Locate the cell with the specified text and output its (x, y) center coordinate. 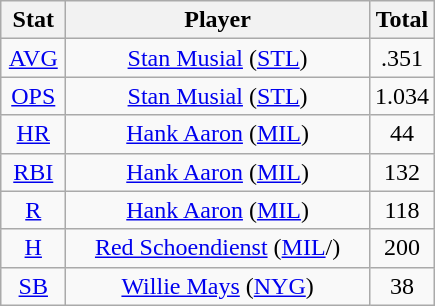
1.034 (402, 96)
.351 (402, 58)
OPS (34, 96)
SB (34, 286)
H (34, 248)
44 (402, 134)
RBI (34, 172)
Stat (34, 20)
132 (402, 172)
HR (34, 134)
Player (218, 20)
Red Schoendienst (MIL/) (218, 248)
200 (402, 248)
R (34, 210)
118 (402, 210)
Willie Mays (NYG) (218, 286)
AVG (34, 58)
38 (402, 286)
Total (402, 20)
